Search for the cell housing the specified text and yield its (X, Y) center coordinate. 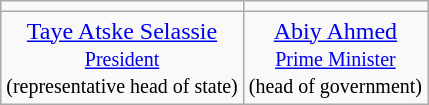
Abiy AhmedPrime Minister(head of government) (335, 58)
Taye Atske SelassiePresident(representative head of state) (122, 58)
